Detect which cell encompasses the target text, then output its [x, y] center coordinate. 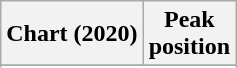
Peakposition [189, 34]
Chart (2020) [72, 34]
